Locate the cell with the specified text and output its [x, y] center coordinate. 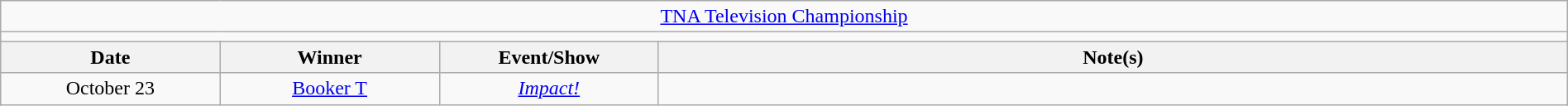
Note(s) [1113, 57]
TNA Television Championship [784, 17]
October 23 [111, 89]
Winner [329, 57]
Impact! [549, 89]
Event/Show [549, 57]
Date [111, 57]
Booker T [329, 89]
